Provide the [X, Y] coordinate of the cell's center where the given text is located.  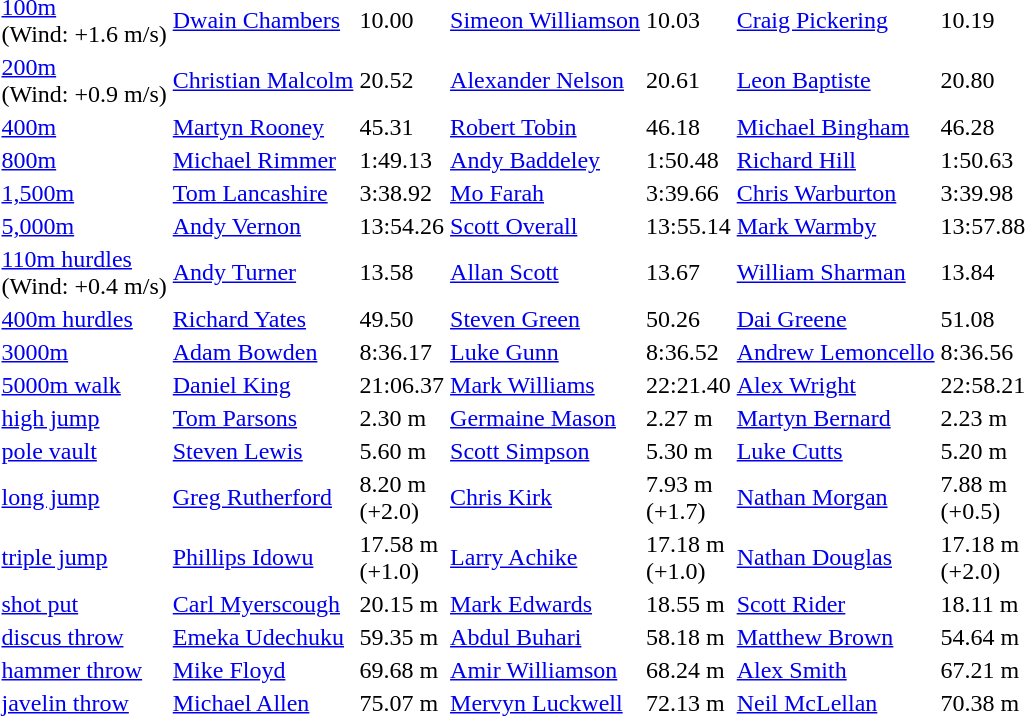
1:50.48 [689, 160]
2.30 m [402, 418]
50.26 [689, 319]
Michael Rimmer [263, 160]
59.35 m [402, 637]
Daniel King [263, 385]
Alex Wright [836, 385]
high jump [84, 418]
21:06.37 [402, 385]
Martyn Rooney [263, 127]
49.50 [402, 319]
13:54.26 [402, 226]
1,500m [84, 193]
Carl Myerscough [263, 604]
Greg Rutherford [263, 498]
Leon Baptiste [836, 80]
Steven Lewis [263, 451]
Mike Floyd [263, 670]
13:55.14 [689, 226]
Christian Malcolm [263, 80]
discus throw [84, 637]
400m [84, 127]
Michael Bingham [836, 127]
Andy Vernon [263, 226]
8.20 m(+2.0) [402, 498]
58.18 m [689, 637]
5000m walk [84, 385]
pole vault [84, 451]
Richard Yates [263, 319]
Matthew Brown [836, 637]
45.31 [402, 127]
Chris Kirk [546, 498]
20.61 [689, 80]
Nathan Douglas [836, 558]
800m [84, 160]
Larry Achike [546, 558]
5,000m [84, 226]
17.58 m(+1.0) [402, 558]
2.27 m [689, 418]
400m hurdles [84, 319]
69.68 m [402, 670]
13.67 [689, 272]
20.15 m [402, 604]
hammer throw [84, 670]
Abdul Buhari [546, 637]
Robert Tobin [546, 127]
Mark Warmby [836, 226]
46.18 [689, 127]
Scott Rider [836, 604]
Mark Williams [546, 385]
Andrew Lemoncello [836, 352]
Tom Lancashire [263, 193]
1:49.13 [402, 160]
Nathan Morgan [836, 498]
68.24 m [689, 670]
triple jump [84, 558]
200m(Wind: +0.9 m/s) [84, 80]
20.52 [402, 80]
22:21.40 [689, 385]
Luke Gunn [546, 352]
17.18 m(+1.0) [689, 558]
long jump [84, 498]
Andy Turner [263, 272]
Scott Simpson [546, 451]
5.30 m [689, 451]
Alex Smith [836, 670]
Chris Warburton [836, 193]
5.60 m [402, 451]
8:36.17 [402, 352]
3000m [84, 352]
Steven Green [546, 319]
Scott Overall [546, 226]
3:38.92 [402, 193]
Richard Hill [836, 160]
13.58 [402, 272]
Mark Edwards [546, 604]
Allan Scott [546, 272]
Germaine Mason [546, 418]
Andy Baddeley [546, 160]
Luke Cutts [836, 451]
Dai Greene [836, 319]
8:36.52 [689, 352]
18.55 m [689, 604]
Amir Williamson [546, 670]
Phillips Idowu [263, 558]
Martyn Bernard [836, 418]
shot put [84, 604]
Adam Bowden [263, 352]
Emeka Udechuku [263, 637]
William Sharman [836, 272]
Alexander Nelson [546, 80]
110m hurdles(Wind: +0.4 m/s) [84, 272]
Mo Farah [546, 193]
Tom Parsons [263, 418]
3:39.66 [689, 193]
7.93 m(+1.7) [689, 498]
